Return the (X, Y) coordinate for the center point of the cell that contains the specified text.  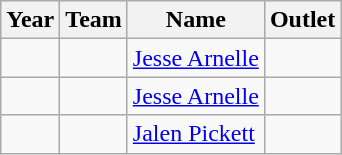
Year (30, 20)
Jalen Pickett (196, 134)
Team (94, 20)
Outlet (302, 20)
Name (196, 20)
